Capture the cell that displays the provided text and extract its [X, Y] central coordinate. 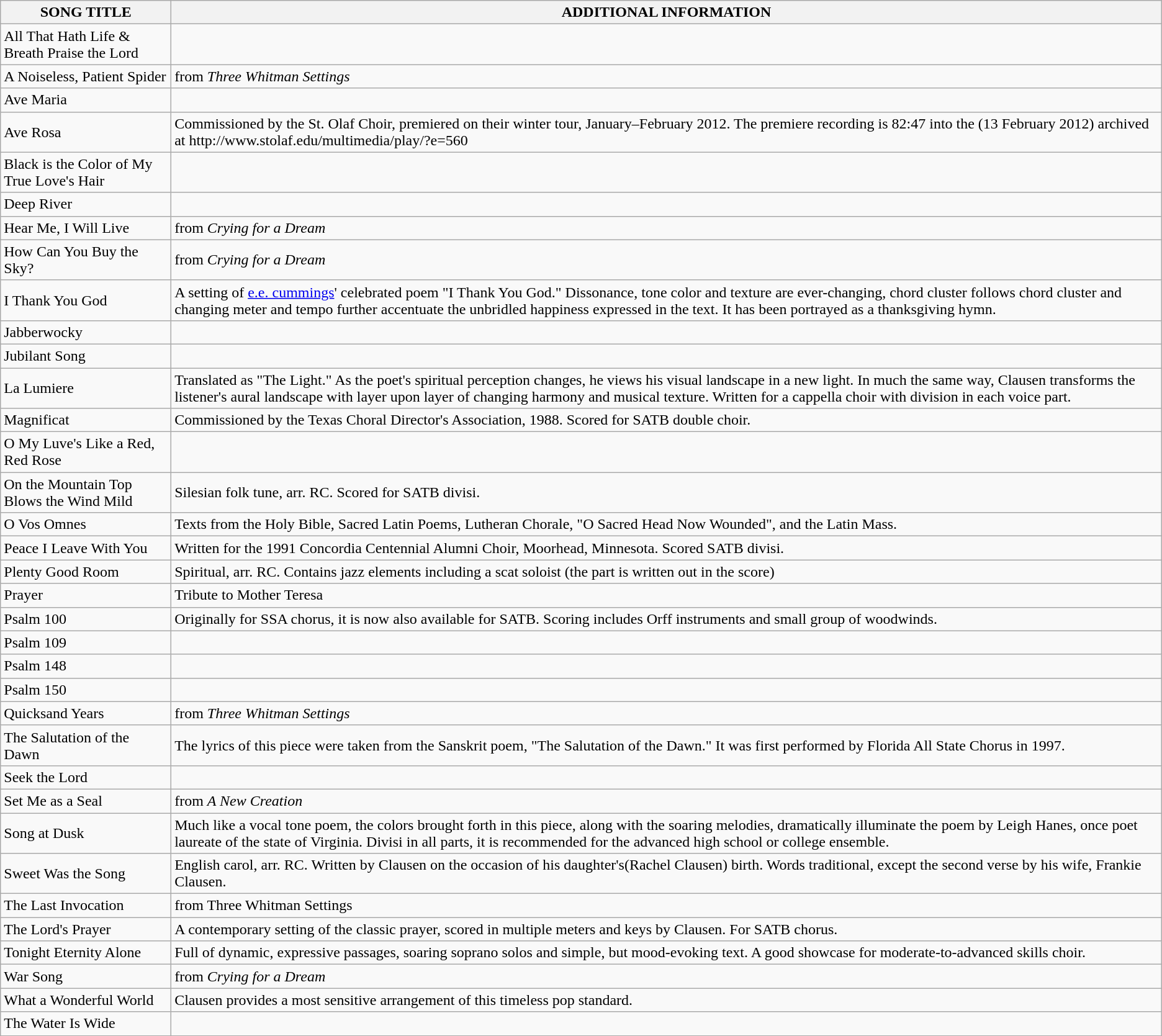
Prayer [86, 595]
War Song [86, 976]
On the Mountain Top Blows the Wind Mild [86, 493]
I Thank You God [86, 300]
Written for the 1991 Concordia Centennial Alumni Choir, Moorhead, Minnesota. Scored SATB divisi. [667, 548]
Ave Rosa [86, 132]
How Can You Buy the Sky? [86, 259]
SONG TITLE [86, 12]
The Lord's Prayer [86, 929]
from A New Creation [667, 801]
Sweet Was the Song [86, 874]
Magnificat [86, 420]
Seek the Lord [86, 777]
Psalm 109 [86, 642]
The Last Invocation [86, 906]
What a Wonderful World [86, 1000]
Plenty Good Room [86, 572]
The Water Is Wide [86, 1024]
Ave Maria [86, 100]
Texts from the Holy Bible, Sacred Latin Poems, Lutheran Chorale, "O Sacred Head Now Wounded", and the Latin Mass. [667, 525]
Commissioned by the Texas Choral Director's Association, 1988. Scored for SATB double choir. [667, 420]
O Vos Omnes [86, 525]
The lyrics of this piece were taken from the Sanskrit poem, "The Salutation of the Dawn." It was first performed by Florida All State Chorus in 1997. [667, 745]
Set Me as a Seal [86, 801]
Silesian folk tune, arr. RC. Scored for SATB divisi. [667, 493]
Full of dynamic, expressive passages, soaring soprano solos and simple, but mood-evoking text. A good showcase for moderate-to-advanced skills choir. [667, 953]
Hear Me, I Will Live [86, 228]
A contemporary setting of the classic prayer, scored in multiple meters and keys by Clausen. For SATB chorus. [667, 929]
Jubilant Song [86, 356]
Clausen provides a most sensitive arrangement of this timeless pop standard. [667, 1000]
The Salutation of the Dawn [86, 745]
Black is the Color of My True Love's Hair [86, 173]
Deep River [86, 204]
Psalm 100 [86, 619]
Originally for SSA chorus, it is now also available for SATB. Scoring includes Orff instruments and small group of woodwinds. [667, 619]
Tribute to Mother Teresa [667, 595]
O My Luve's Like a Red, Red Rose [86, 452]
A Noiseless, Patient Spider [86, 76]
La Lumiere [86, 387]
Tonight Eternity Alone [86, 953]
ADDITIONAL INFORMATION [667, 12]
Jabberwocky [86, 332]
Song at Dusk [86, 833]
Peace I Leave With You [86, 548]
Psalm 150 [86, 690]
Quicksand Years [86, 713]
Psalm 148 [86, 666]
All That Hath Life & Breath Praise the Lord [86, 45]
Spiritual, arr. RC. Contains jazz elements including a scat soloist (the part is written out in the score) [667, 572]
